Scan for the cell matching the given text and deliver its [X, Y] coordinate at center. 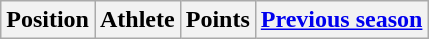
Athlete [137, 20]
Position [48, 20]
Points [218, 20]
Previous season [342, 20]
